Return the (x, y) coordinate for the center point of the cell that contains the specified text.  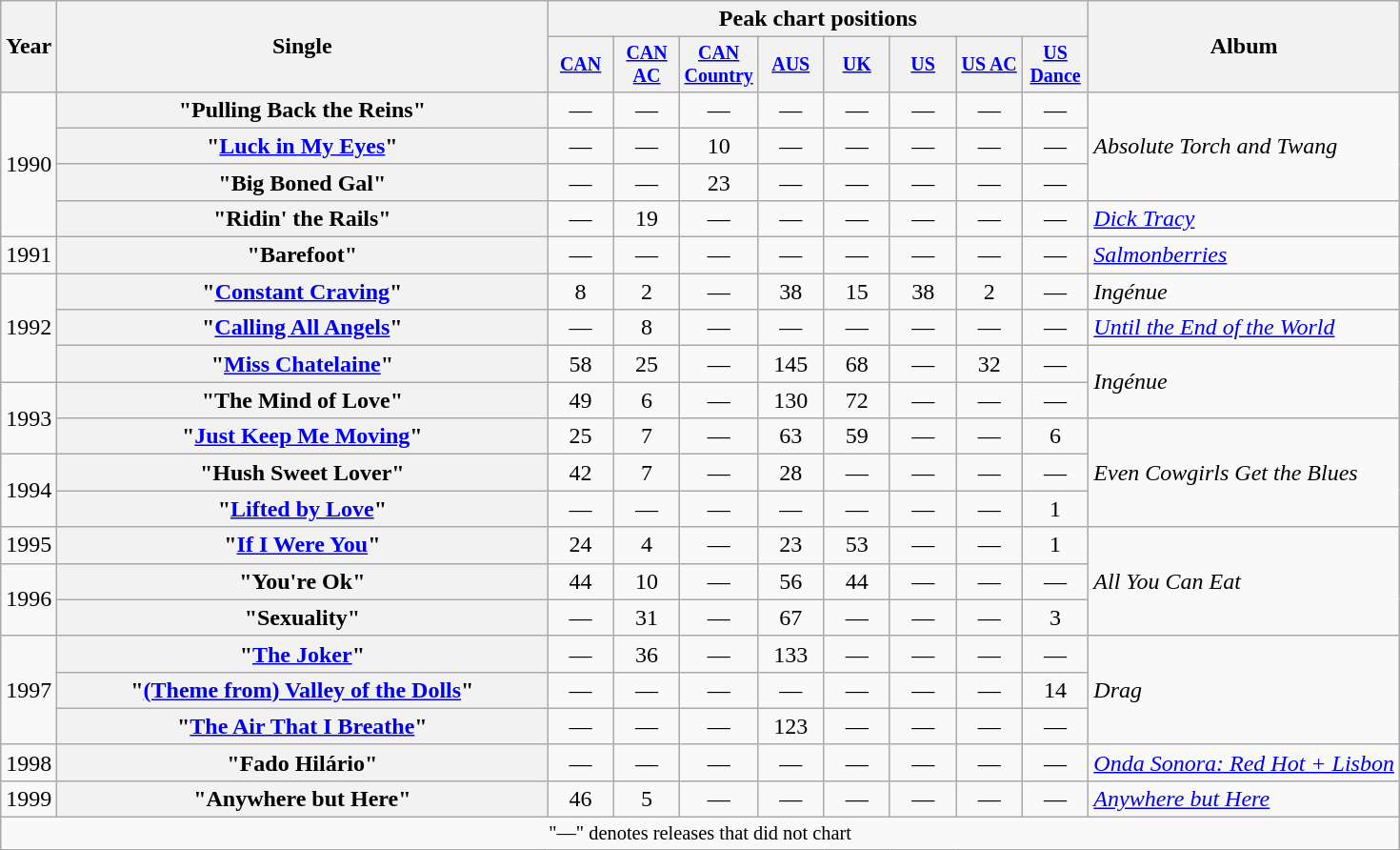
63 (790, 436)
31 (646, 617)
"Calling All Angels" (303, 328)
19 (646, 218)
1992 (29, 328)
1990 (29, 164)
Single (303, 47)
Album (1244, 47)
US AC (989, 65)
1993 (29, 418)
"The Mind of Love" (303, 400)
1998 (29, 762)
1994 (29, 491)
"Barefoot" (303, 255)
49 (581, 400)
"Hush Sweet Lover" (303, 473)
58 (581, 364)
Drag (1244, 690)
Peak chart positions (818, 19)
53 (857, 545)
"Fado Hilário" (303, 762)
"Ridin' the Rails" (303, 218)
72 (857, 400)
123 (790, 726)
"(Theme from) Valley of the Dolls" (303, 690)
1995 (29, 545)
1997 (29, 690)
"Sexuality" (303, 617)
Until the End of the World (1244, 328)
US Dance (1055, 65)
4 (646, 545)
68 (857, 364)
145 (790, 364)
CAN (581, 65)
"—" denotes releases that did not chart (701, 834)
"Miss Chatelaine" (303, 364)
"Anywhere but Here" (303, 799)
67 (790, 617)
CAN Country (719, 65)
59 (857, 436)
"If I Were You" (303, 545)
"Luck in My Eyes" (303, 146)
46 (581, 799)
"Constant Craving" (303, 292)
1999 (29, 799)
Salmonberries (1244, 255)
All You Can Eat (1244, 581)
133 (790, 654)
Even Cowgirls Get the Blues (1244, 473)
"The Air That I Breathe" (303, 726)
"Pulling Back the Reins" (303, 110)
"Big Boned Gal" (303, 182)
Onda Sonora: Red Hot + Lisbon (1244, 762)
130 (790, 400)
"The Joker" (303, 654)
Anywhere but Here (1244, 799)
US (922, 65)
Year (29, 47)
56 (790, 581)
5 (646, 799)
32 (989, 364)
1991 (29, 255)
"Just Keep Me Moving" (303, 436)
UK (857, 65)
15 (857, 292)
"Lifted by Love" (303, 509)
1996 (29, 599)
3 (1055, 617)
AUS (790, 65)
36 (646, 654)
CAN AC (646, 65)
24 (581, 545)
14 (1055, 690)
Dick Tracy (1244, 218)
42 (581, 473)
"You're Ok" (303, 581)
28 (790, 473)
Absolute Torch and Twang (1244, 146)
